Extract the (x, y) coordinate from the center of the cell holding the provided text.  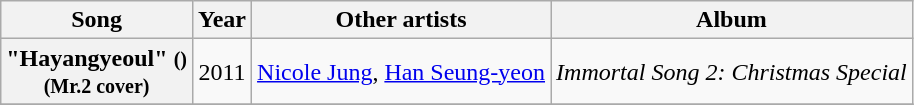
Immortal Song 2: Christmas Special (732, 72)
Album (732, 20)
Year (222, 20)
2011 (222, 72)
"Hayangyeoul" ()(Mr.2 cover) (97, 72)
Nicole Jung, Han Seung-yeon (402, 72)
Other artists (402, 20)
Song (97, 20)
